Determine the [x, y] coordinate at the center of the cell enclosing the given text.  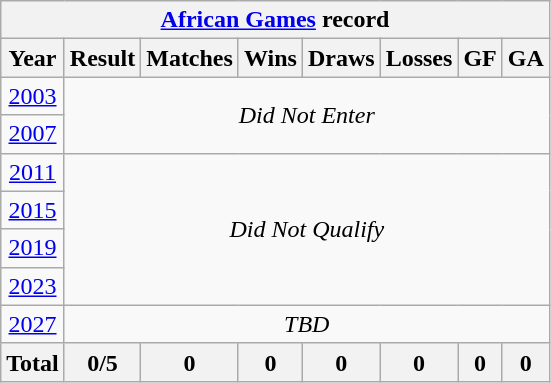
2027 [33, 324]
Matches [190, 58]
Year [33, 58]
2003 [33, 96]
0/5 [102, 362]
GA [526, 58]
Losses [419, 58]
African Games record [276, 20]
2007 [33, 134]
Result [102, 58]
Draws [341, 58]
TBD [306, 324]
Did Not Qualify [306, 229]
2015 [33, 210]
Wins [270, 58]
2023 [33, 286]
Did Not Enter [306, 115]
2011 [33, 172]
Total [33, 362]
2019 [33, 248]
GF [480, 58]
